Return [x, y] of the center of cell containing provided text 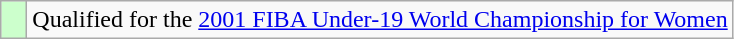
Qualified for the 2001 FIBA Under-19 World Championship for Women [380, 20]
